Find where the given text appears and provide that cell's center as (x, y) coordinate. 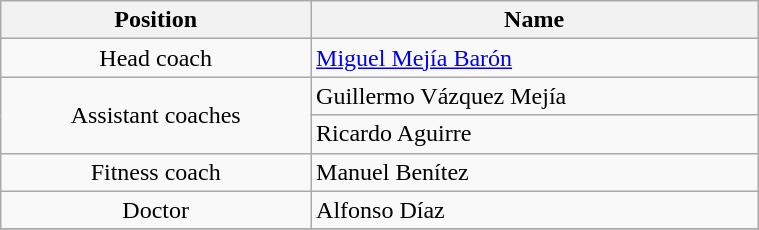
Head coach (156, 58)
Name (534, 20)
Miguel Mejía Barón (534, 58)
Position (156, 20)
Ricardo Aguirre (534, 134)
Doctor (156, 210)
Alfonso Díaz (534, 210)
Manuel Benítez (534, 172)
Assistant coaches (156, 115)
Fitness coach (156, 172)
Guillermo Vázquez Mejía (534, 96)
